Return the (x, y) coordinate for the center point of the cell that contains the specified text.  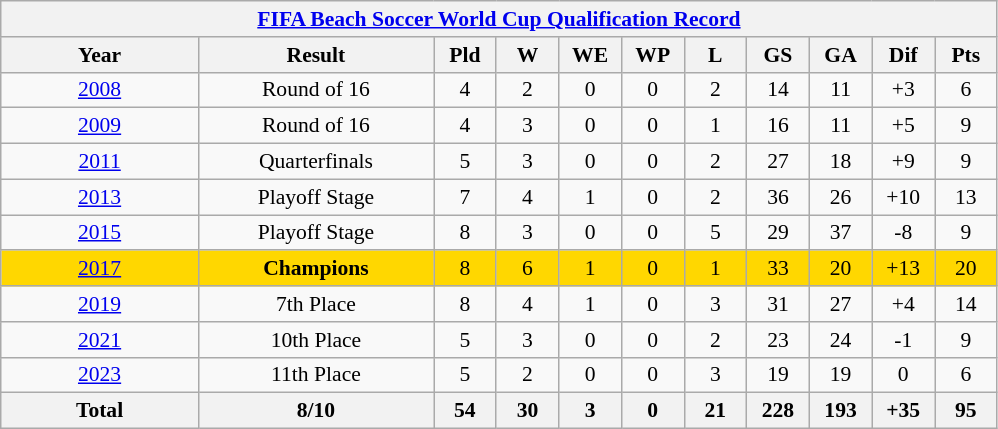
+13 (904, 269)
+4 (904, 304)
24 (840, 340)
18 (840, 162)
2019 (100, 304)
2008 (100, 90)
+3 (904, 90)
36 (778, 197)
FIFA Beach Soccer World Cup Qualification Record (499, 19)
2017 (100, 269)
Result (316, 55)
-8 (904, 233)
+35 (904, 411)
L (716, 55)
Year (100, 55)
13 (966, 197)
7 (466, 197)
8/10 (316, 411)
+9 (904, 162)
+5 (904, 126)
Champions (316, 269)
Pts (966, 55)
16 (778, 126)
228 (778, 411)
Dif (904, 55)
WP (652, 55)
GA (840, 55)
26 (840, 197)
+10 (904, 197)
23 (778, 340)
30 (528, 411)
-1 (904, 340)
10th Place (316, 340)
Pld (466, 55)
33 (778, 269)
2009 (100, 126)
2021 (100, 340)
37 (840, 233)
29 (778, 233)
193 (840, 411)
GS (778, 55)
21 (716, 411)
Quarterfinals (316, 162)
31 (778, 304)
2013 (100, 197)
95 (966, 411)
2011 (100, 162)
7th Place (316, 304)
2023 (100, 375)
W (528, 55)
Total (100, 411)
54 (466, 411)
2015 (100, 233)
WE (590, 55)
11th Place (316, 375)
